For the text-containing cell, return its midpoint in (x, y) coordinate format. 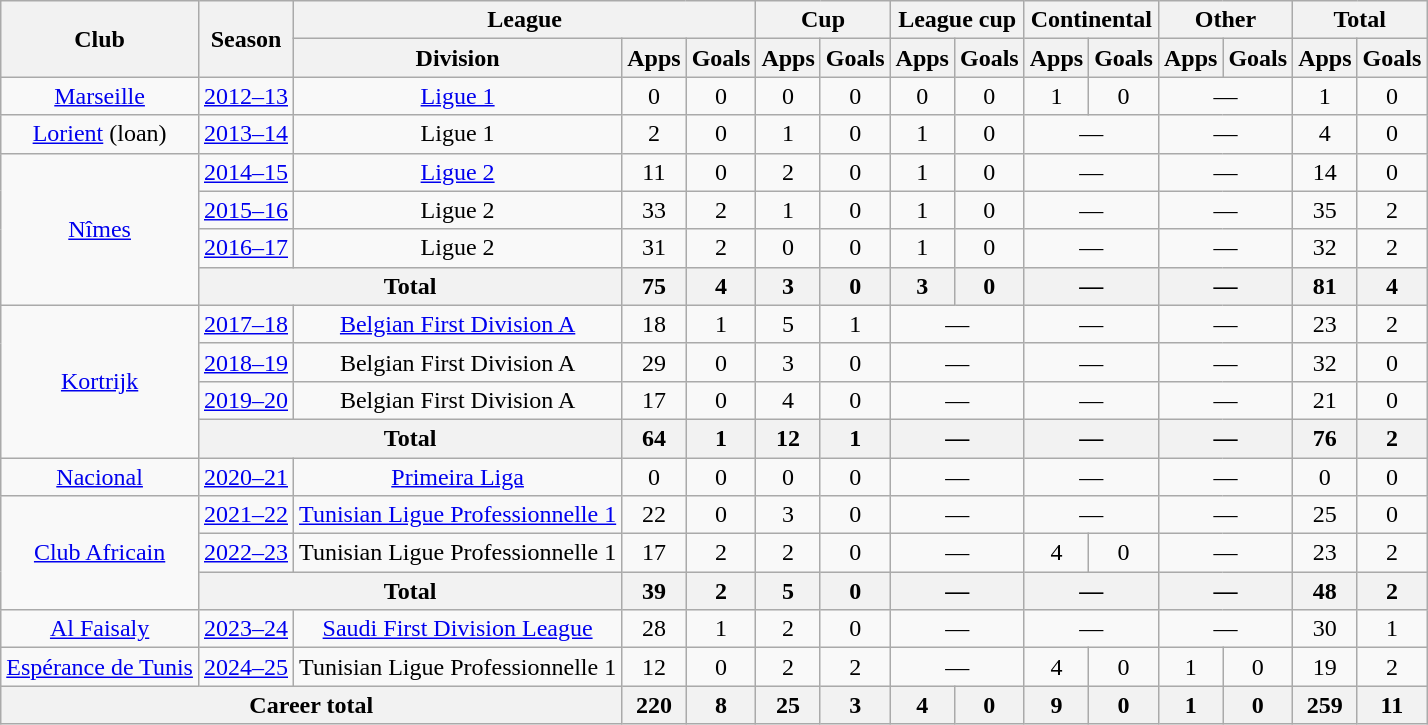
31 (654, 248)
2013–14 (246, 134)
Lorient (loan) (100, 134)
Espérance de Tunis (100, 667)
19 (1325, 667)
2012–13 (246, 96)
Saudi First Division League (458, 629)
29 (654, 362)
Club Africain (100, 553)
75 (654, 286)
28 (654, 629)
Al Faisaly (100, 629)
2015–16 (246, 210)
2019–20 (246, 400)
League (525, 20)
2021–22 (246, 515)
18 (654, 324)
Marseille (100, 96)
2023–24 (246, 629)
2014–15 (246, 172)
2024–25 (246, 667)
9 (1056, 705)
64 (654, 438)
30 (1325, 629)
2017–18 (246, 324)
2018–19 (246, 362)
Season (246, 39)
Continental (1091, 20)
Primeira Liga (458, 477)
2022–23 (246, 553)
Nacional (100, 477)
76 (1325, 438)
2020–21 (246, 477)
2016–17 (246, 248)
Kortrijk (100, 381)
14 (1325, 172)
Club (100, 39)
Nîmes (100, 229)
8 (721, 705)
220 (654, 705)
Cup (823, 20)
81 (1325, 286)
League cup (957, 20)
39 (654, 591)
Other (1225, 20)
35 (1325, 210)
48 (1325, 591)
259 (1325, 705)
21 (1325, 400)
33 (654, 210)
Career total (312, 705)
Division (458, 58)
22 (654, 515)
